Provide the [X, Y] coordinate of the cell's center where the given text is located.  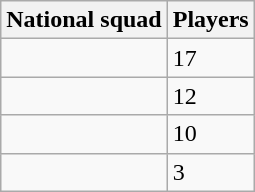
National squad [84, 20]
Players [210, 20]
10 [210, 134]
17 [210, 58]
3 [210, 172]
12 [210, 96]
